Search for the cell housing the specified text and yield its [x, y] center coordinate. 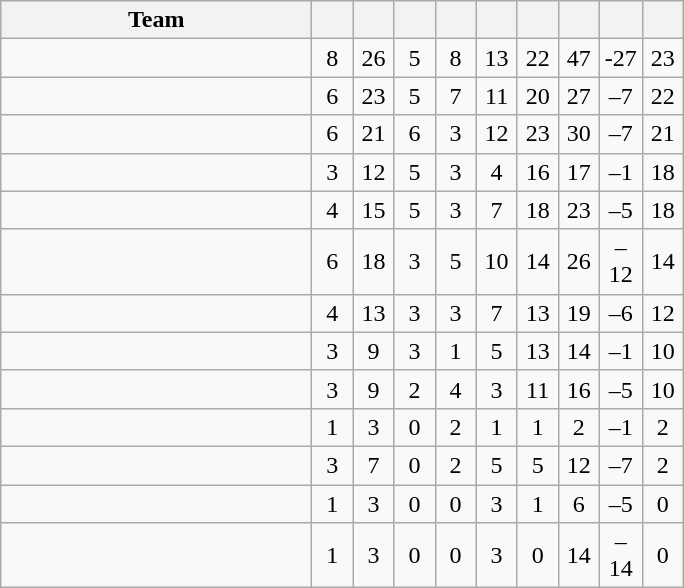
30 [578, 134]
17 [578, 172]
15 [374, 210]
27 [578, 96]
Team [156, 20]
-27 [620, 58]
20 [538, 96]
–12 [620, 262]
19 [578, 313]
–14 [620, 556]
–6 [620, 313]
47 [578, 58]
